For the text-containing cell, return its midpoint in (X, Y) coordinate format. 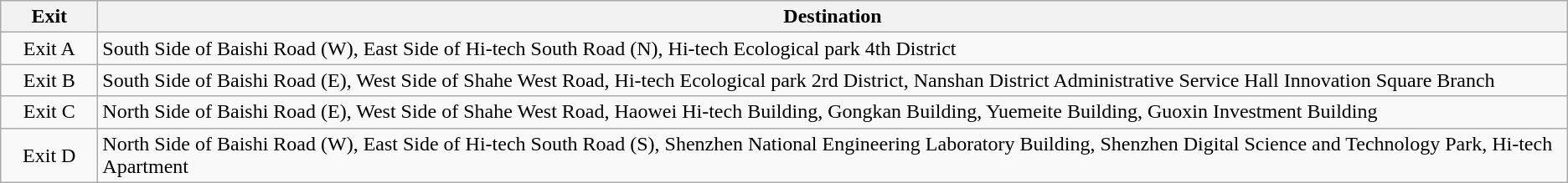
South Side of Baishi Road (W), East Side of Hi-tech South Road (N), Hi-tech Ecological park 4th District (833, 48)
Exit B (49, 80)
Destination (833, 17)
Exit C (49, 112)
Exit A (49, 48)
Exit (49, 17)
North Side of Baishi Road (E), West Side of Shahe West Road, Haowei Hi-tech Building, Gongkan Building, Yuemeite Building, Guoxin Investment Building (833, 112)
Exit D (49, 155)
